Output the [X, Y] coordinate of the center of the cell containing the given text.  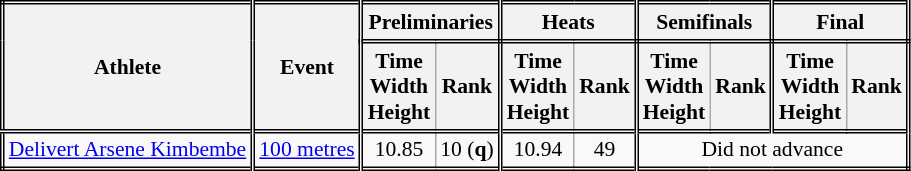
10.85 [398, 150]
Preliminaries [430, 22]
10 (q) [468, 150]
Delivert Arsene Kimbembe [127, 150]
10.94 [537, 150]
49 [605, 150]
Final [840, 22]
Did not advance [772, 150]
Heats [568, 22]
Event [307, 67]
100 metres [307, 150]
Semifinals [704, 22]
Athlete [127, 67]
